Pinpoint the cell where the given text exists, returning its [X, Y] midpoint coordinate. 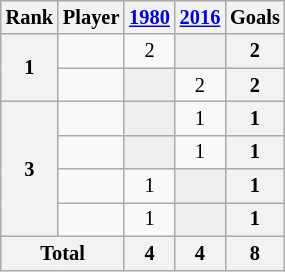
3 [30, 168]
8 [255, 253]
Total [63, 253]
1980 [149, 17]
Goals [255, 17]
Player [91, 17]
2016 [200, 17]
Rank [30, 17]
